Locate the cell with the specified text and output its [x, y] center coordinate. 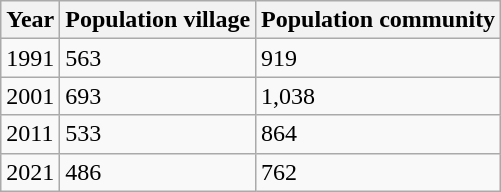
919 [378, 58]
486 [158, 172]
864 [378, 134]
2011 [30, 134]
762 [378, 172]
2021 [30, 172]
Population community [378, 20]
2001 [30, 96]
1,038 [378, 96]
1991 [30, 58]
Population village [158, 20]
Year [30, 20]
693 [158, 96]
563 [158, 58]
533 [158, 134]
